Locate the cell with the specified text and output its (X, Y) center coordinate. 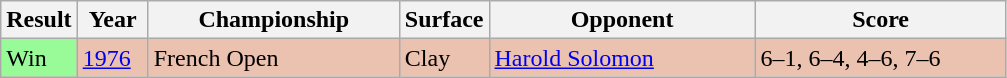
Win (39, 58)
Championship (274, 20)
French Open (274, 58)
Clay (444, 58)
Result (39, 20)
Opponent (622, 20)
6–1, 6–4, 4–6, 7–6 (880, 58)
Harold Solomon (622, 58)
Surface (444, 20)
1976 (112, 58)
Score (880, 20)
Year (112, 20)
